Return [x, y] of the center of cell containing provided text 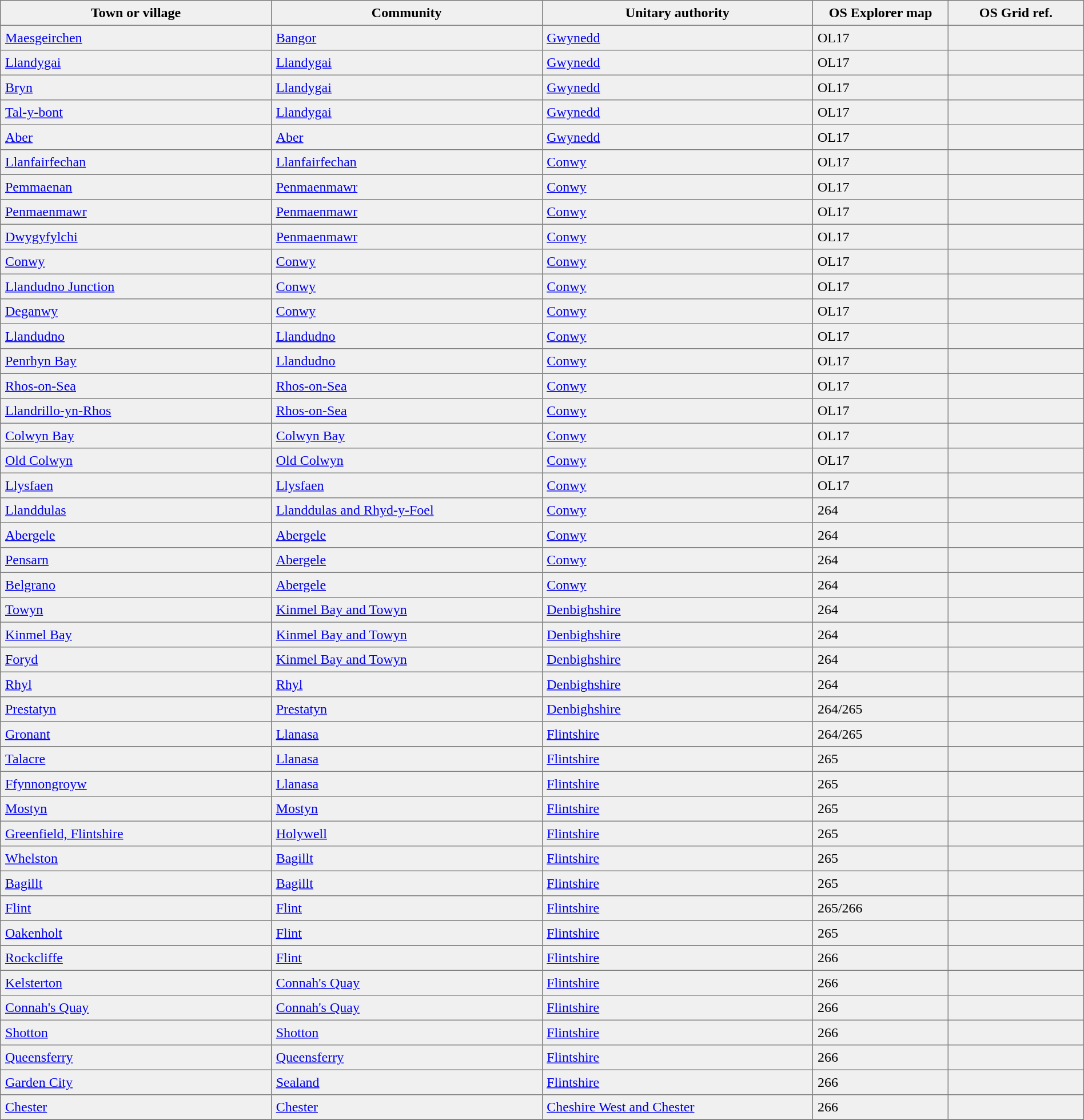
Kinmel Bay [136, 635]
Garden City [136, 1082]
Llanddulas [136, 511]
Bryn [136, 87]
265/266 [880, 908]
Talacre [136, 759]
Sealand [406, 1082]
Tal-y-bont [136, 113]
Pemmaenan [136, 187]
Greenfield, Flintshire [136, 834]
OS Grid ref. [1015, 13]
Bangor [406, 38]
Penrhyn Bay [136, 361]
Llandudno Junction [136, 286]
Ffynnongroyw [136, 784]
Dwygyfylchi [136, 237]
Oakenholt [136, 933]
Kelsterton [136, 983]
Holywell [406, 834]
OS Explorer map [880, 13]
Deganwy [136, 312]
Llandrillo-yn-Rhos [136, 411]
Cheshire West and Chester [677, 1107]
Pensarn [136, 560]
Llanddulas and Rhyd-y-Foel [406, 511]
Whelston [136, 859]
Unitary authority [677, 13]
Gronant [136, 734]
Maesgeirchen [136, 38]
Towyn [136, 610]
Foryd [136, 660]
Community [406, 13]
Rockcliffe [136, 958]
Belgrano [136, 585]
Town or village [136, 13]
